Detect which cell encompasses the target text, then output its (x, y) center coordinate. 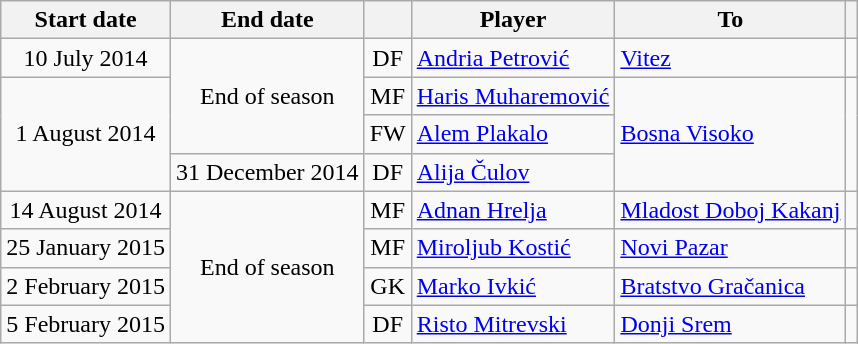
Alija Čulov (513, 172)
FW (388, 134)
Marko Ivkić (513, 286)
End date (267, 20)
Andria Petrović (513, 58)
25 January 2015 (86, 248)
Vitez (730, 58)
Alem Plakalo (513, 134)
Start date (86, 20)
2 February 2015 (86, 286)
5 February 2015 (86, 324)
Miroljub Kostić (513, 248)
Novi Pazar (730, 248)
Player (513, 20)
31 December 2014 (267, 172)
Mladost Doboj Kakanj (730, 210)
10 July 2014 (86, 58)
Haris Muharemović (513, 96)
Adnan Hrelja (513, 210)
Risto Mitrevski (513, 324)
To (730, 20)
1 August 2014 (86, 134)
Bosna Visoko (730, 134)
GK (388, 286)
14 August 2014 (86, 210)
Donji Srem (730, 324)
Bratstvo Gračanica (730, 286)
